Search for the cell housing the specified text and yield its [X, Y] center coordinate. 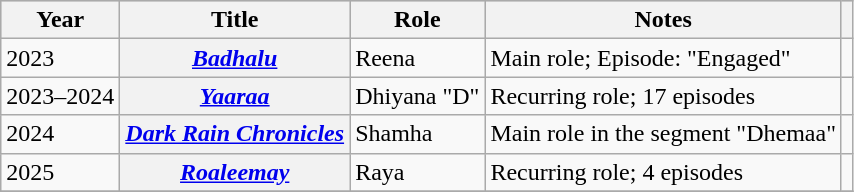
Title [235, 20]
Main role in the segment "Dhemaa" [664, 134]
Recurring role; 17 episodes [664, 96]
Shamha [418, 134]
Recurring role; 4 episodes [664, 172]
Yaaraa [235, 96]
2023–2024 [60, 96]
Main role; Episode: "Engaged" [664, 58]
Dark Rain Chronicles [235, 134]
Badhalu [235, 58]
Role [418, 20]
Reena [418, 58]
Year [60, 20]
Raya [418, 172]
Notes [664, 20]
Roaleemay [235, 172]
2023 [60, 58]
2025 [60, 172]
2024 [60, 134]
Dhiyana "D" [418, 96]
